Provide the (x, y) coordinate of the cell's center where the given text is located.  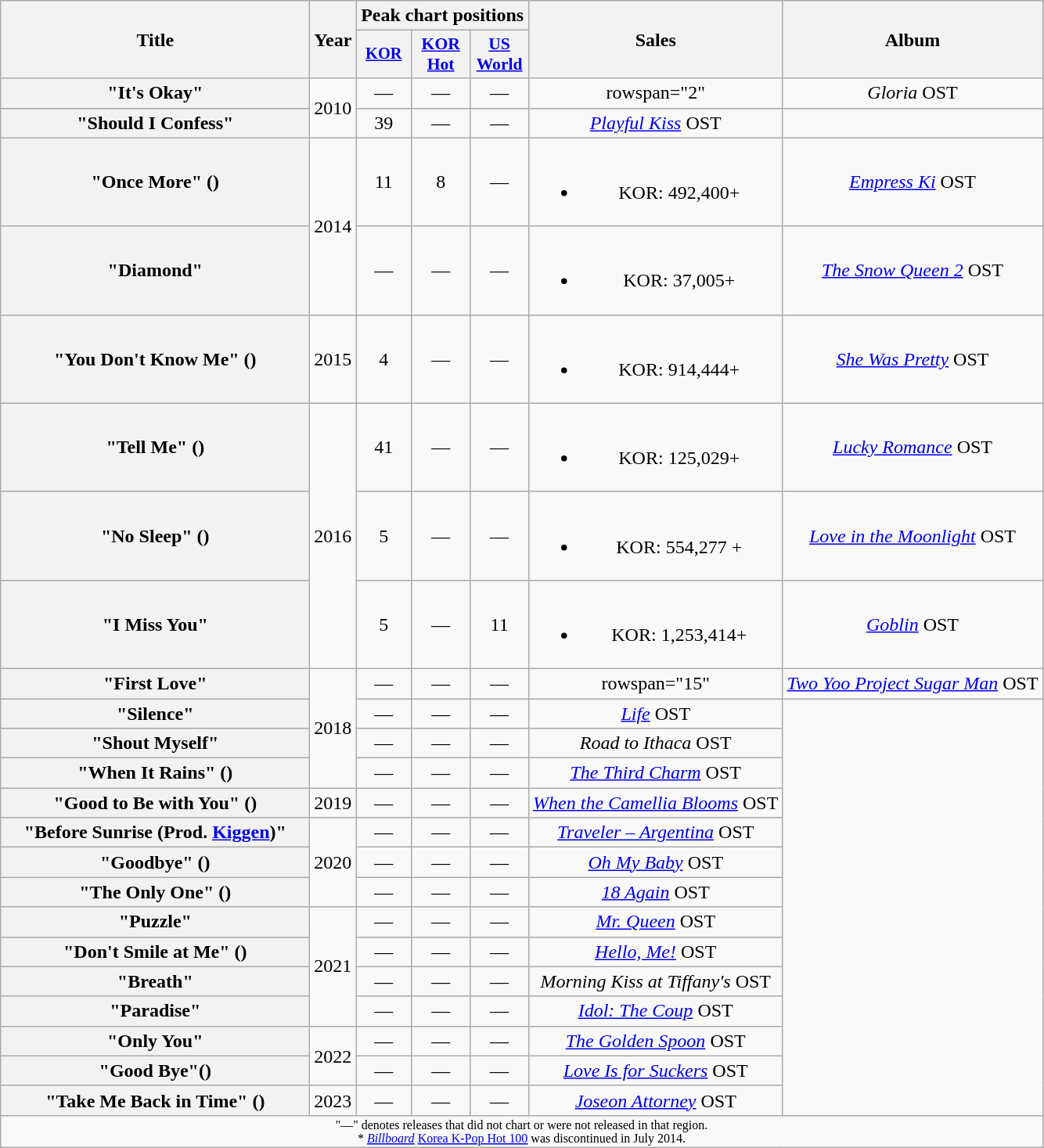
The Third Charm OST (656, 773)
Love in the Moonlight OST (913, 535)
2016 (333, 535)
"Take Me Back in Time" () (155, 1100)
KORHot (441, 55)
KOR (383, 55)
"Tell Me" () (155, 448)
Peak chart positions (443, 16)
Two Yoo Project Sugar Man OST (913, 683)
Album (913, 39)
"Should I Confess" (155, 123)
"I Miss You" (155, 624)
Title (155, 39)
KOR: 914,444+ (656, 358)
"Breath" (155, 981)
"Puzzle" (155, 922)
4 (383, 358)
"First Love" (155, 683)
2014 (333, 226)
"Diamond" (155, 271)
2015 (333, 358)
"Don't Smile at Me" () (155, 952)
Love Is for Suckers OST (656, 1071)
rowspan="2" (656, 93)
"—" denotes releases that did not chart or were not released in that region.* Billboard Korea K-Pop Hot 100 was discontinued in July 2014. (521, 1132)
2018 (333, 728)
KOR: 554,277 + (656, 535)
"No Sleep" () (155, 535)
Oh My Baby OST (656, 862)
2023 (333, 1100)
"When It Rains" () (155, 773)
8 (441, 182)
The Snow Queen 2 OST (913, 271)
18 Again OST (656, 892)
Playful Kiss OST (656, 123)
2019 (333, 803)
When the Camellia Blooms OST (656, 803)
"Once More" () (155, 182)
2010 (333, 108)
KOR: 37,005+ (656, 271)
Mr. Queen OST (656, 922)
2021 (333, 966)
"Only You" (155, 1041)
Empress Ki OST (913, 182)
"The Only One" () (155, 892)
KOR: 125,029+ (656, 448)
Sales (656, 39)
Hello, Me! OST (656, 952)
Gloria OST (913, 93)
Life OST (656, 713)
2022 (333, 1056)
Road to Ithaca OST (656, 743)
2020 (333, 862)
"Paradise" (155, 1011)
"Good to Be with You" () (155, 803)
"It's Okay" (155, 93)
She Was Pretty OST (913, 358)
rowspan="15" (656, 683)
"Shout Myself" (155, 743)
KOR: 1,253,414+ (656, 624)
"Goodbye" () (155, 862)
Year (333, 39)
Morning Kiss at Tiffany's OST (656, 981)
Traveler – Argentina OST (656, 833)
41 (383, 448)
The Golden Spoon OST (656, 1041)
Joseon Attorney OST (656, 1100)
"Silence" (155, 713)
USWorld (499, 55)
39 (383, 123)
Goblin OST (913, 624)
Idol: The Coup OST (656, 1011)
Lucky Romance OST (913, 448)
"Before Sunrise (Prod. Kiggen)" (155, 833)
KOR: 492,400+ (656, 182)
"You Don't Know Me" () (155, 358)
"Good Bye"() (155, 1071)
